Search for the cell housing the specified text and yield its (x, y) center coordinate. 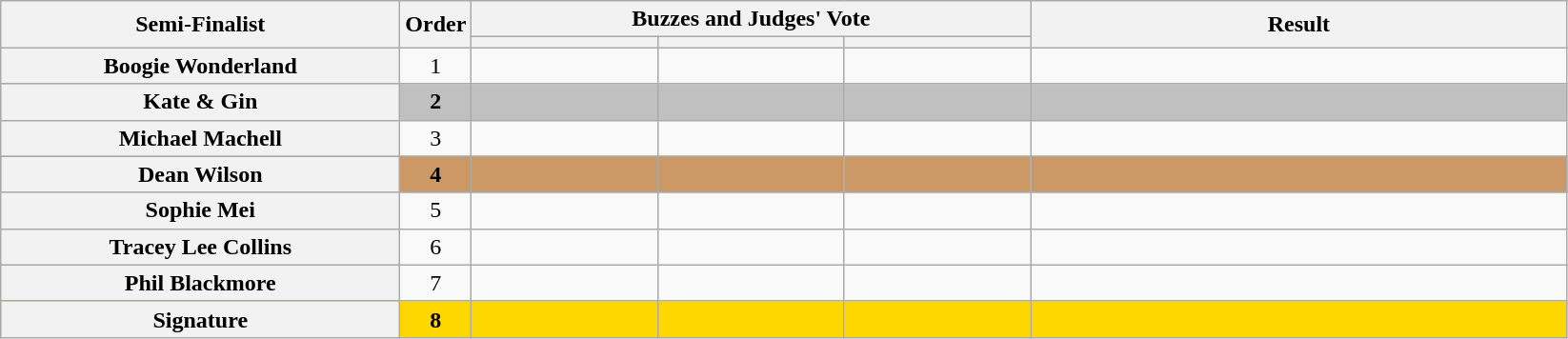
2 (436, 102)
Tracey Lee Collins (200, 247)
5 (436, 210)
Order (436, 25)
8 (436, 319)
Michael Machell (200, 138)
Result (1299, 25)
Buzzes and Judges' Vote (751, 19)
Phil Blackmore (200, 283)
1 (436, 66)
Sophie Mei (200, 210)
7 (436, 283)
Dean Wilson (200, 174)
3 (436, 138)
4 (436, 174)
Signature (200, 319)
6 (436, 247)
Boogie Wonderland (200, 66)
Semi-Finalist (200, 25)
Kate & Gin (200, 102)
